Find where the given text appears and provide that cell's center as [X, Y] coordinate. 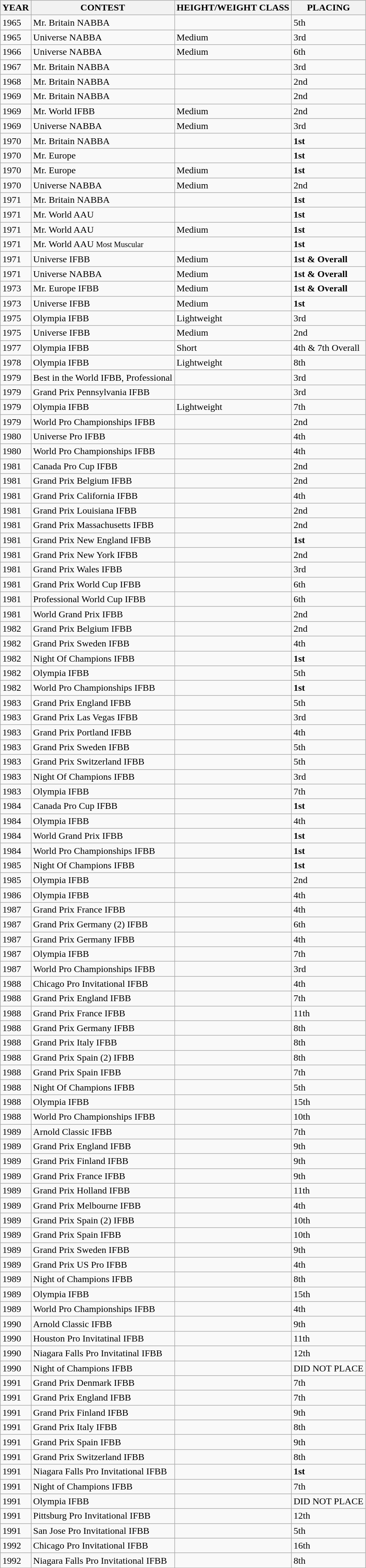
Best in the World IFBB, Professional [103, 377]
Grand Prix Louisiana IFBB [103, 510]
HEIGHT/WEIGHT CLASS [233, 8]
CONTEST [103, 8]
1986 [16, 895]
1967 [16, 67]
Mr. World AAU Most Muscular [103, 244]
PLACING [328, 8]
Grand Prix World Cup IFBB [103, 584]
YEAR [16, 8]
Grand Prix New England IFBB [103, 540]
Grand Prix Massachusetts IFBB [103, 525]
Universe Pro IFBB [103, 437]
Professional World Cup IFBB [103, 599]
Grand Prix US Pro IFBB [103, 1265]
Mr. World IFBB [103, 111]
Mr. Europe IFBB [103, 289]
San Jose Pro Invitational IFBB [103, 1531]
Grand Prix California IFBB [103, 496]
Niagara Falls Pro Invitatinal IFBB [103, 1353]
Grand Prix Pennsylvania IFBB [103, 392]
16th [328, 1545]
1978 [16, 362]
Short [233, 348]
Grand Prix New York IFBB [103, 555]
Pittsburg Pro Invitational IFBB [103, 1516]
1977 [16, 348]
Grand Prix Melbourne IFBB [103, 1206]
4th & 7th Overall [328, 348]
Grand Prix Wales IFBB [103, 570]
Grand Prix Las Vegas IFBB [103, 718]
1966 [16, 52]
Grand Prix Germany (2) IFBB [103, 925]
Grand Prix Denmark IFBB [103, 1383]
Grand Prix Holland IFBB [103, 1191]
Grand Prix Portland IFBB [103, 732]
Houston Pro Invitatinal IFBB [103, 1338]
1968 [16, 82]
